Locate the cell with the specified text and output its (X, Y) center coordinate. 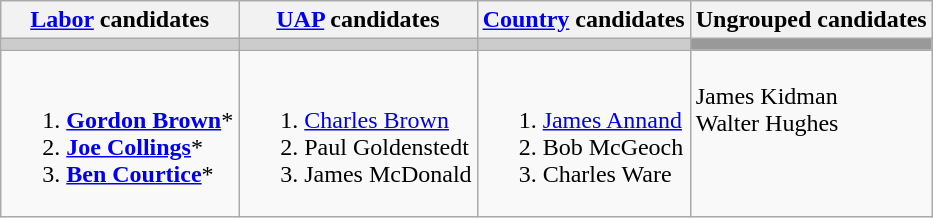
James AnnandBob McGeochCharles Ware (584, 134)
UAP candidates (358, 20)
Ungrouped candidates (811, 20)
Labor candidates (120, 20)
Country candidates (584, 20)
Charles BrownPaul GoldenstedtJames McDonald (358, 134)
James Kidman Walter Hughes (811, 134)
Gordon Brown*Joe Collings*Ben Courtice* (120, 134)
